Detect which cell encompasses the target text, then output its (X, Y) center coordinate. 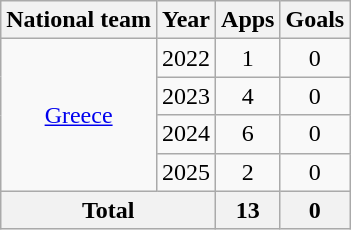
Total (108, 210)
2 (248, 172)
13 (248, 210)
6 (248, 134)
1 (248, 58)
2025 (186, 172)
2023 (186, 96)
Goals (315, 20)
Greece (79, 115)
4 (248, 96)
Apps (248, 20)
2024 (186, 134)
Year (186, 20)
2022 (186, 58)
National team (79, 20)
